Capture the cell that displays the provided text and extract its [X, Y] central coordinate. 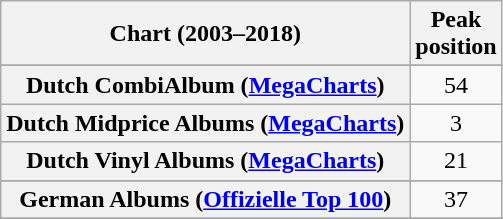
Dutch CombiAlbum (MegaCharts) [206, 85]
37 [456, 199]
3 [456, 123]
German Albums (Offizielle Top 100) [206, 199]
Peakposition [456, 34]
21 [456, 161]
Dutch Midprice Albums (MegaCharts) [206, 123]
Chart (2003–2018) [206, 34]
Dutch Vinyl Albums (MegaCharts) [206, 161]
54 [456, 85]
